Determine the (X, Y) coordinate at the center of the cell enclosing the given text.  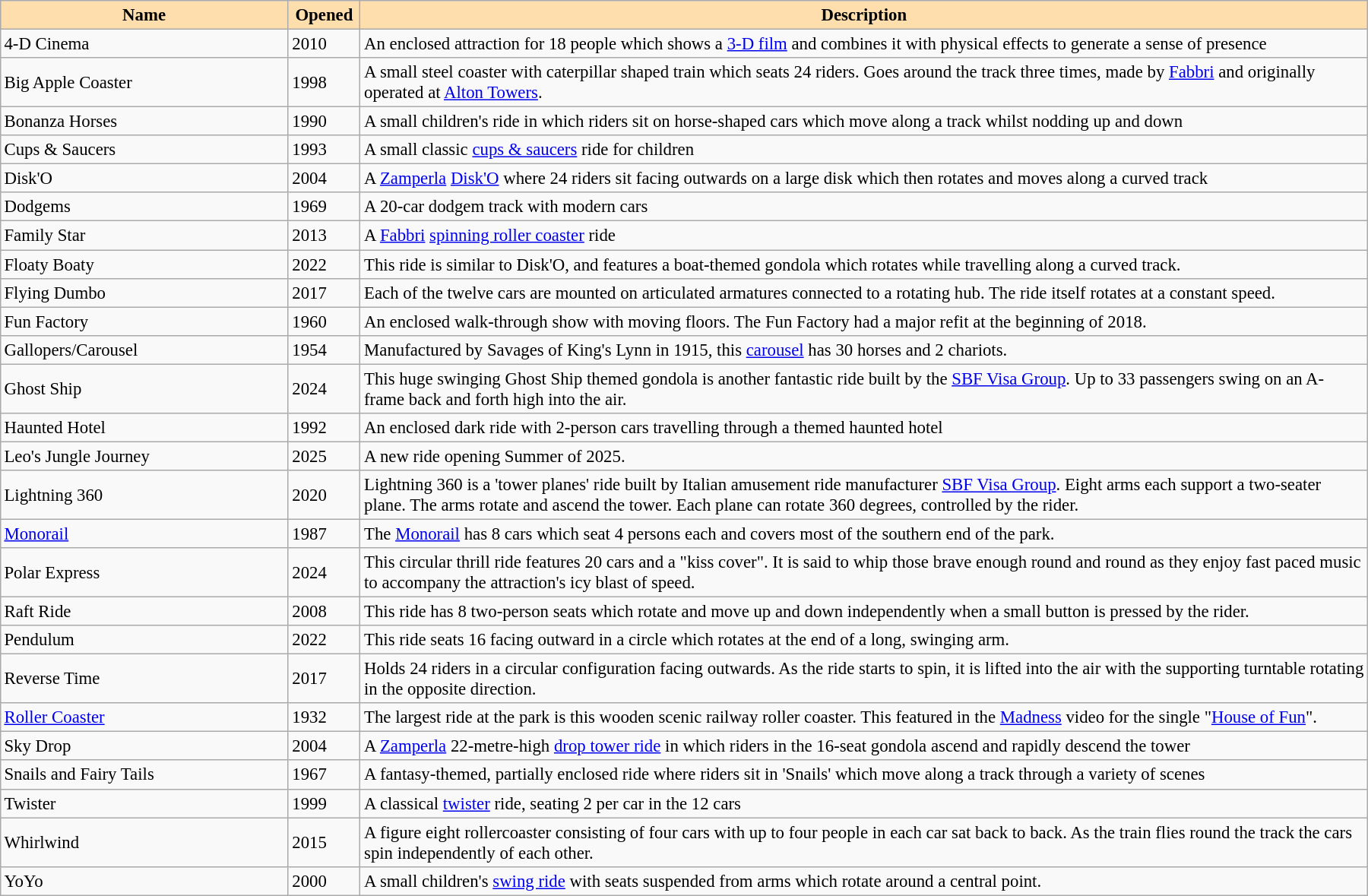
2000 (324, 881)
Sky Drop (144, 746)
1932 (324, 717)
The largest ride at the park is this wooden scenic railway roller coaster. This featured in the Madness video for the single "House of Fun". (864, 717)
Dodgems (144, 207)
Gallopers/Carousel (144, 350)
Roller Coaster (144, 717)
Bonanza Horses (144, 122)
An enclosed attraction for 18 people which shows a 3-D film and combines it with physical effects to generate a sense of presence (864, 43)
Name (144, 15)
The Monorail has 8 cars which seat 4 persons each and covers most of the southern end of the park. (864, 533)
Monorail (144, 533)
1998 (324, 82)
Each of the twelve cars are mounted on articulated armatures connected to a rotating hub. The ride itself rotates at a constant speed. (864, 293)
1999 (324, 803)
1990 (324, 122)
Haunted Hotel (144, 427)
2013 (324, 236)
1969 (324, 207)
1987 (324, 533)
A new ride opening Summer of 2025. (864, 456)
Whirlwind (144, 842)
Lightning 360 (144, 495)
4-D Cinema (144, 43)
1993 (324, 150)
A fantasy-themed, partially enclosed ride where riders sit in 'Snails' which move along a track through a variety of scenes (864, 774)
A 20-car dodgem track with modern cars (864, 207)
A Zamperla Disk'O where 24 riders sit facing outwards on a large disk which then rotates and moves along a curved track (864, 179)
Big Apple Coaster (144, 82)
Ghost Ship (144, 389)
Floaty Boaty (144, 264)
Raft Ride (144, 611)
Pendulum (144, 640)
Leo's Jungle Journey (144, 456)
A Zamperla 22-metre-high drop tower ride in which riders in the 16-seat gondola ascend and rapidly descend the tower (864, 746)
A classical twister ride, seating 2 per car in the 12 cars (864, 803)
2020 (324, 495)
Polar Express (144, 573)
Reverse Time (144, 679)
Description (864, 15)
Twister (144, 803)
1992 (324, 427)
An enclosed dark ride with 2-person cars travelling through a themed haunted hotel (864, 427)
Opened (324, 15)
A small children's ride in which riders sit on horse-shaped cars which move along a track whilst nodding up and down (864, 122)
This ride is similar to Disk'O, and features a boat-themed gondola which rotates while travelling along a curved track. (864, 264)
YoYo (144, 881)
1960 (324, 321)
This ride has 8 two-person seats which rotate and move up and down independently when a small button is pressed by the rider. (864, 611)
2015 (324, 842)
Cups & Saucers (144, 150)
Manufactured by Savages of King's Lynn in 1915, this carousel has 30 horses and 2 chariots. (864, 350)
A small classic cups & saucers ride for children (864, 150)
Disk'O (144, 179)
Flying Dumbo (144, 293)
An enclosed walk-through show with moving floors. The Fun Factory had a major refit at the beginning of 2018. (864, 321)
Fun Factory (144, 321)
2008 (324, 611)
A Fabbri spinning roller coaster ride (864, 236)
Snails and Fairy Tails (144, 774)
1967 (324, 774)
2010 (324, 43)
1954 (324, 350)
Family Star (144, 236)
A small children's swing ride with seats suspended from arms which rotate around a central point. (864, 881)
2025 (324, 456)
This ride seats 16 facing outward in a circle which rotates at the end of a long, swinging arm. (864, 640)
